Pinpoint the cell where the given text exists, returning its (X, Y) midpoint coordinate. 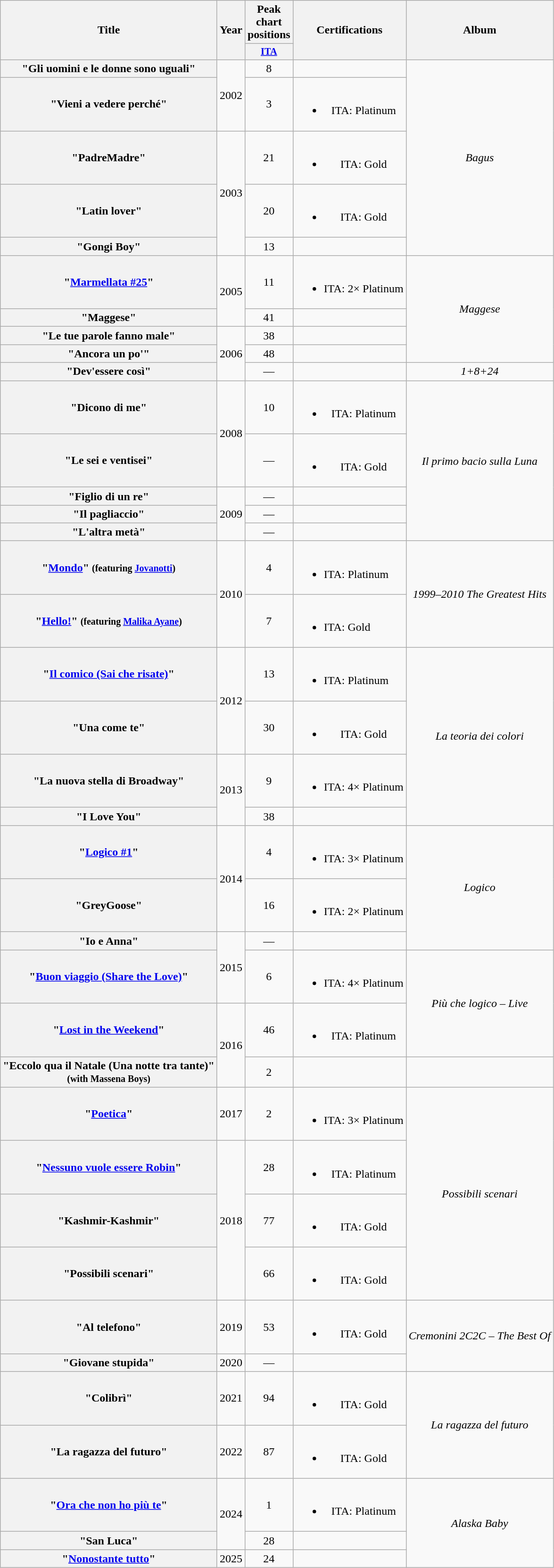
66 (269, 1274)
"Ancora un po'" (109, 354)
"Dicono di me" (109, 407)
"Colibrì" (109, 1398)
"Una come te" (109, 728)
Alaska Baby (480, 1523)
1999–2010 The Greatest Hits (480, 594)
2014 (231, 879)
41 (269, 318)
2002 (231, 95)
"Giovane stupida" (109, 1362)
2018 (231, 1220)
Year (231, 30)
7 (269, 620)
2021 (231, 1398)
Logico (480, 888)
"Le sei e ventisei" (109, 460)
"Marmellata #25" (109, 282)
20 (269, 211)
2020 (231, 1362)
48 (269, 354)
1 (269, 1505)
2010 (231, 594)
"Eccolo qua il Natale (Una notte tra tante)"(with Massena Boys) (109, 1072)
2016 (231, 1045)
46 (269, 1030)
"Nonostante tutto" (109, 1559)
"La nuova stella di Broadway" (109, 781)
Più che logico – Live (480, 1003)
"Kashmir-Kashmir" (109, 1220)
2015 (231, 967)
"Logico #1" (109, 852)
2008 (231, 434)
2006 (231, 354)
Title (109, 30)
2005 (231, 291)
"Hello!" (featuring Malika Ayane) (109, 620)
53 (269, 1327)
10 (269, 407)
"Vieni a vedere perché" (109, 105)
"Nessuno vuole essere Robin" (109, 1167)
2009 (231, 514)
"Poetica" (109, 1114)
Album (480, 30)
"Possibili scenari" (109, 1274)
"PadreMadre" (109, 157)
30 (269, 728)
6 (269, 977)
2013 (231, 790)
94 (269, 1398)
"I Love You" (109, 817)
2012 (231, 701)
2025 (231, 1559)
24 (269, 1559)
8 (269, 68)
2024 (231, 1514)
"Gli uomini e le donne sono uguali" (109, 68)
La ragazza del futuro (480, 1425)
9 (269, 781)
Certifications (349, 30)
2019 (231, 1327)
"Dev'essere così" (109, 371)
"Latin lover" (109, 211)
3 (269, 105)
2003 (231, 193)
"Il comico (Sai che risate)" (109, 674)
Cremonini 2C2C – The Best Of (480, 1336)
"San Luca" (109, 1541)
"Il pagliaccio" (109, 514)
"Mondo" (featuring Jovanotti) (109, 568)
"Gongi Boy" (109, 247)
2017 (231, 1114)
"Figlio di un re" (109, 496)
"Al telefono" (109, 1327)
2022 (231, 1452)
"Lost in the Weekend" (109, 1030)
77 (269, 1220)
"La ragazza del futuro" (109, 1452)
Il primo bacio sulla Luna (480, 461)
21 (269, 157)
"GreyGoose" (109, 905)
"Maggese" (109, 318)
Possibili scenari (480, 1194)
87 (269, 1452)
Bagus (480, 157)
1+8+24 (480, 371)
"Buon viaggio (Share the Love)" (109, 977)
16 (269, 905)
"Ora che non ho più te" (109, 1505)
"Le tue parole fanno male" (109, 336)
"L'altra metà" (109, 532)
La teoria dei colori (480, 736)
Peak chart positions (269, 22)
ITA (269, 52)
11 (269, 282)
"Io e Anna" (109, 941)
Maggese (480, 309)
